Scan for the cell matching the given text and deliver its (x, y) coordinate at center. 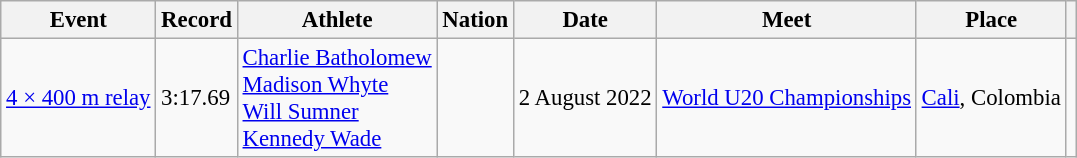
Charlie BatholomewMadison WhyteWill SumnerKennedy Wade (337, 98)
Nation (475, 20)
2 August 2022 (585, 98)
Cali, Colombia (991, 98)
Event (78, 20)
3:17.69 (196, 98)
Place (991, 20)
4 × 400 m relay (78, 98)
Athlete (337, 20)
Record (196, 20)
Meet (786, 20)
World U20 Championships (786, 98)
Date (585, 20)
